Return (x, y) of the center of cell containing provided text 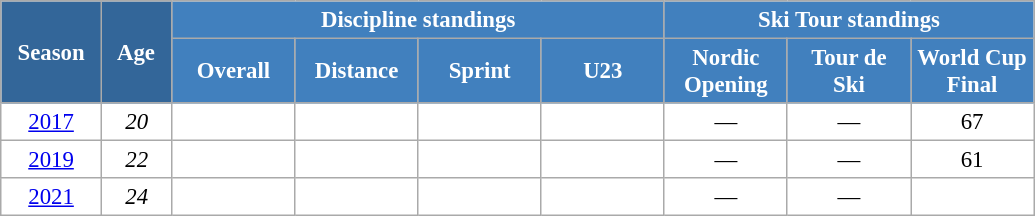
Ski Tour standings (848, 20)
2017 (52, 122)
24 (136, 197)
Discipline standings (418, 20)
22 (136, 160)
Age (136, 52)
U23 (602, 72)
20 (136, 122)
2019 (52, 160)
Distance (356, 72)
Overall (234, 72)
Tour deSki (848, 72)
World CupFinal (972, 72)
Sprint (480, 72)
NordicOpening (726, 72)
67 (972, 122)
61 (972, 160)
Season (52, 52)
2021 (52, 197)
